Detect which cell encompasses the target text, then output its (x, y) center coordinate. 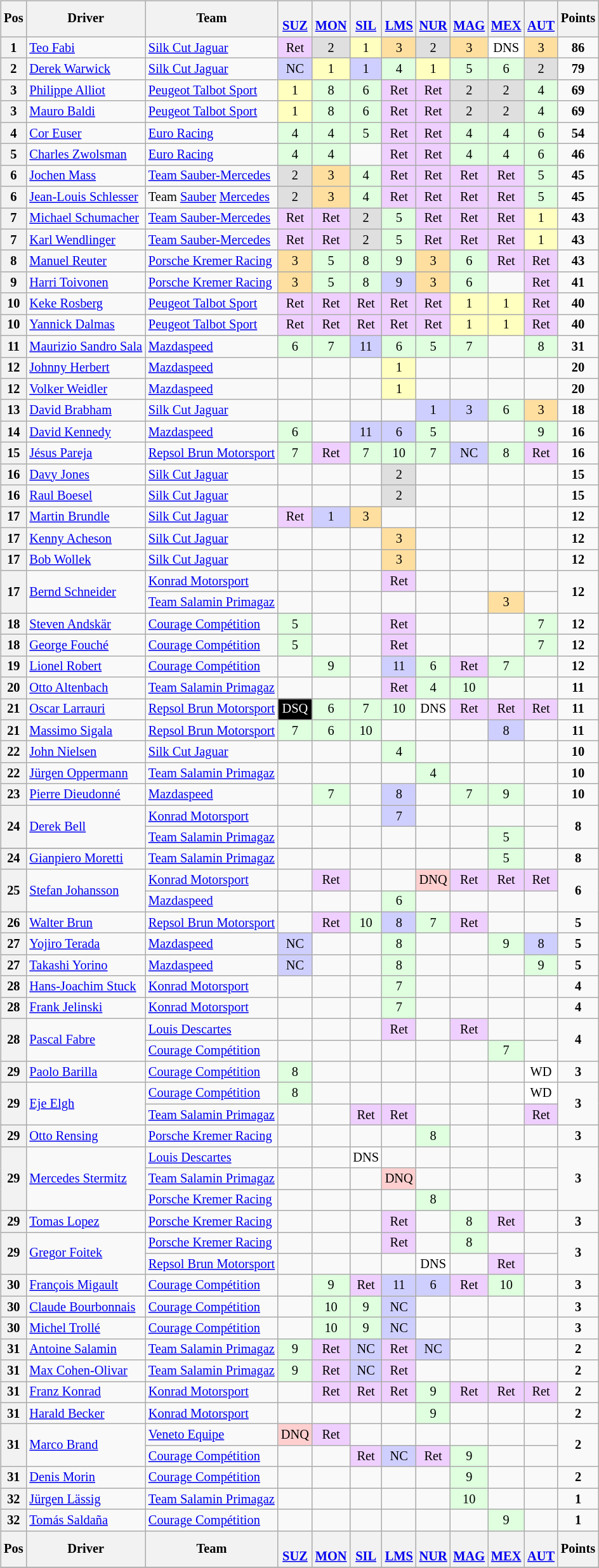
54 (578, 133)
Derek Bell (85, 827)
Marco Brand (85, 1446)
Stefan Johansson (85, 890)
Oscar Larrauri (85, 709)
François Migault (85, 1285)
David Brabham (85, 410)
Teo Fabi (85, 48)
Massimo Sigala (85, 730)
Raul Boesel (85, 496)
23 (13, 794)
Charles Zwolsman (85, 155)
41 (578, 283)
Antoine Salamin (85, 1349)
Bob Wollek (85, 560)
Cor Euser (85, 133)
Jürgen Lässig (85, 1499)
John Nielsen (85, 752)
25 (13, 890)
19 (13, 666)
Paolo Barilla (85, 1072)
13 (13, 410)
Jésus Pareja (85, 453)
Bernd Schneider (85, 592)
George Fouché (85, 645)
Hans-Joachim Stuck (85, 987)
Johnny Herbert (85, 368)
Franz Konrad (85, 1392)
Takashi Yorino (85, 966)
Eje Elgh (85, 1103)
Tomás Saldaña (85, 1520)
Pascal Fabre (85, 1040)
Michel Trollé (85, 1328)
Tomas Lopez (85, 1221)
Gianpiero Moretti (85, 859)
DSQ (295, 709)
86 (578, 48)
Mauro Baldi (85, 112)
David Kennedy (85, 432)
Davy Jones (85, 474)
Michael Schumacher (85, 219)
Martin Brundle (85, 517)
14 (13, 432)
Philippe Alliot (85, 91)
Yannick Dalmas (85, 325)
Denis Morin (85, 1477)
Kenny Acheson (85, 538)
Karl Wendlinger (85, 240)
Lionel Robert (85, 666)
26 (13, 923)
Max Cohen-Olivar (85, 1371)
Veneto Equipe (212, 1435)
Maurizio Sandro Sala (85, 346)
Jean-Louis Schlesser (85, 197)
Harri Toivonen (85, 283)
Otto Rensing (85, 1136)
Harald Becker (85, 1413)
Pierre Dieudonné (85, 794)
Manuel Reuter (85, 261)
Jochen Mass (85, 176)
Frank Jelinski (85, 1008)
79 (578, 69)
Derek Warwick (85, 69)
Steven Andskär (85, 624)
Jürgen Oppermann (85, 774)
Team Sauber Mercedes (212, 197)
Volker Weidler (85, 389)
Keke Rosberg (85, 304)
Claude Bourbonnais (85, 1307)
Mercedes Stermitz (85, 1178)
Otto Altenbach (85, 688)
Yojiro Terada (85, 944)
Gregor Foitek (85, 1253)
Walter Brun (85, 923)
46 (578, 155)
